Return (x, y) of the center of cell containing provided text 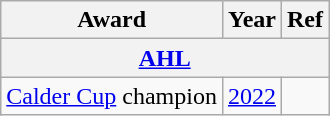
Year (252, 20)
Ref (306, 20)
2022 (252, 96)
Award (112, 20)
AHL (165, 58)
Calder Cup champion (112, 96)
